Locate the cell with the specified text and output its (x, y) center coordinate. 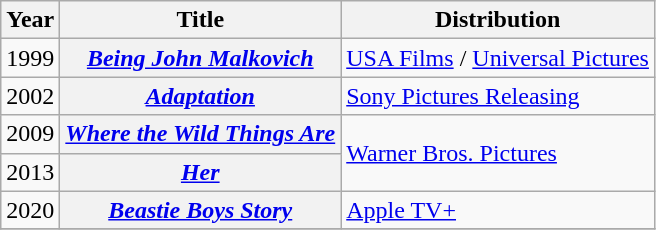
Apple TV+ (498, 210)
Where the Wild Things Are (200, 134)
2002 (30, 96)
Year (30, 20)
Her (200, 172)
2009 (30, 134)
1999 (30, 58)
Sony Pictures Releasing (498, 96)
Adaptation (200, 96)
Beastie Boys Story (200, 210)
Warner Bros. Pictures (498, 153)
2020 (30, 210)
2013 (30, 172)
Being John Malkovich (200, 58)
USA Films / Universal Pictures (498, 58)
Distribution (498, 20)
Title (200, 20)
